Return the [x, y] coordinate for the center point of the cell that contains the specified text.  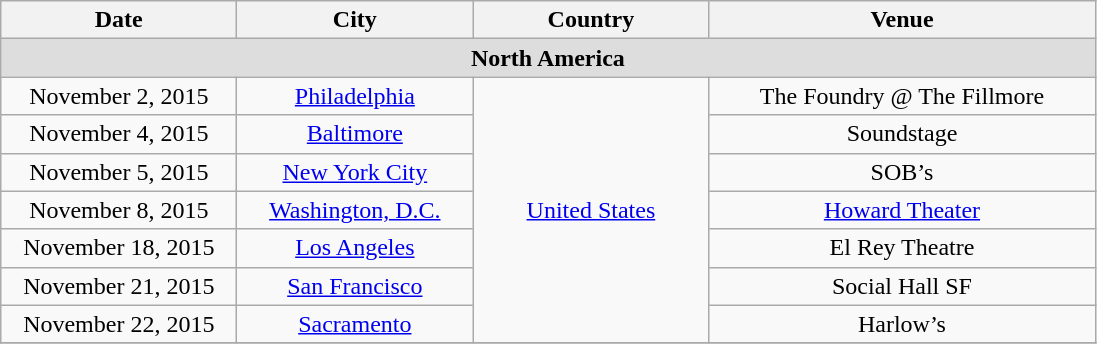
November 4, 2015 [119, 134]
Washington, D.C. [355, 210]
SOB’s [902, 172]
November 21, 2015 [119, 286]
Soundstage [902, 134]
New York City [355, 172]
The Foundry @ The Fillmore [902, 96]
November 5, 2015 [119, 172]
Date [119, 20]
November 8, 2015 [119, 210]
Philadelphia [355, 96]
Howard Theater [902, 210]
North America [548, 58]
Baltimore [355, 134]
City [355, 20]
Los Angeles [355, 248]
Social Hall SF [902, 286]
Sacramento [355, 324]
United States [591, 210]
Harlow’s [902, 324]
San Francisco [355, 286]
November 22, 2015 [119, 324]
November 2, 2015 [119, 96]
Country [591, 20]
El Rey Theatre [902, 248]
November 18, 2015 [119, 248]
Venue [902, 20]
